Provide the [x, y] coordinate of the cell's center where the given text is located.  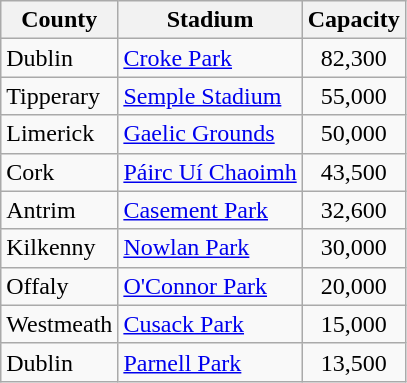
Casement Park [210, 210]
15,000 [354, 324]
43,500 [354, 172]
Croke Park [210, 58]
13,500 [354, 362]
Parnell Park [210, 362]
Limerick [60, 134]
Antrim [60, 210]
82,300 [354, 58]
32,600 [354, 210]
Semple Stadium [210, 96]
Nowlan Park [210, 248]
County [60, 20]
Gaelic Grounds [210, 134]
Cusack Park [210, 324]
Páirc Uí Chaoimh [210, 172]
Cork [60, 172]
50,000 [354, 134]
Stadium [210, 20]
O'Connor Park [210, 286]
Capacity [354, 20]
20,000 [354, 286]
Westmeath [60, 324]
Kilkenny [60, 248]
55,000 [354, 96]
Tipperary [60, 96]
30,000 [354, 248]
Offaly [60, 286]
